From the cell containing the given text, extract its center point as [X, Y] coordinate. 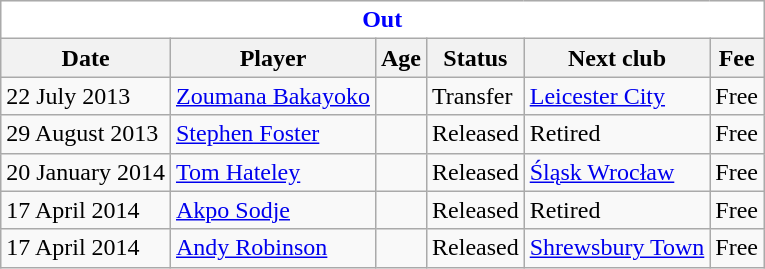
Status [476, 58]
Next club [617, 58]
Śląsk Wrocław [617, 172]
Zoumana Bakayoko [272, 96]
Fee [737, 58]
Akpo Sodje [272, 210]
Age [400, 58]
Transfer [476, 96]
Out [382, 20]
Shrewsbury Town [617, 248]
Tom Hateley [272, 172]
Leicester City [617, 96]
Stephen Foster [272, 134]
Player [272, 58]
Date [86, 58]
20 January 2014 [86, 172]
Andy Robinson [272, 248]
22 July 2013 [86, 96]
29 August 2013 [86, 134]
